Capture the cell that displays the provided text and extract its [x, y] central coordinate. 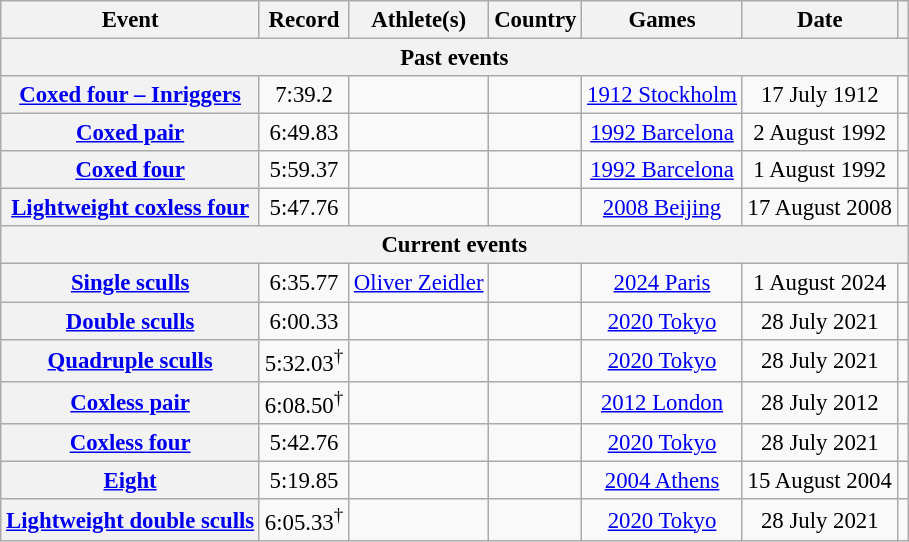
17 August 2008 [820, 208]
1 August 1992 [820, 170]
1 August 2024 [820, 283]
Quadruple sculls [130, 360]
5:47.76 [304, 208]
Double sculls [130, 321]
2004 Athens [662, 480]
5:42.76 [304, 443]
2 August 1992 [820, 133]
Eight [130, 480]
7:39.2 [304, 95]
1912 Stockholm [662, 95]
6:35.77 [304, 283]
Coxed four [130, 170]
6:00.33 [304, 321]
5:19.85 [304, 480]
Lightweight coxless four [130, 208]
Record [304, 20]
Games [662, 20]
Coxed pair [130, 133]
Date [820, 20]
6:08.50† [304, 402]
2024 Paris [662, 283]
Single sculls [130, 283]
Event [130, 20]
Coxless pair [130, 402]
Oliver Zeidler [419, 283]
Current events [454, 245]
6:49.83 [304, 133]
6:05.33† [304, 520]
Lightweight double sculls [130, 520]
2008 Beijing [662, 208]
15 August 2004 [820, 480]
Coxless four [130, 443]
2012 London [662, 402]
28 July 2012 [820, 402]
Past events [454, 58]
17 July 1912 [820, 95]
5:59.37 [304, 170]
Country [536, 20]
Athlete(s) [419, 20]
Coxed four – Inriggers [130, 95]
5:32.03† [304, 360]
